Identify which cell holds the provided text, then report its (x, y) central coordinate. 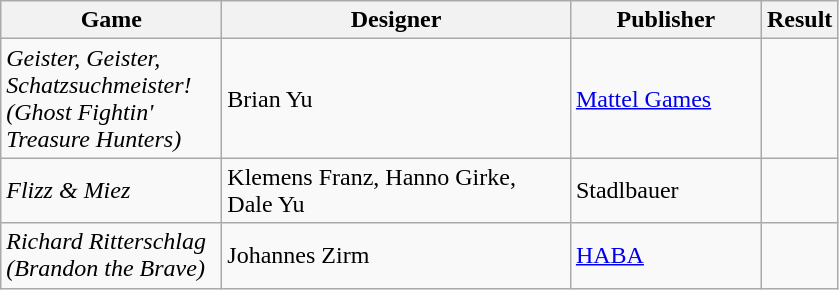
Richard Ritterschlag (Brandon the Brave) (112, 256)
Designer (396, 20)
Stadlbauer (666, 190)
Flizz & Miez (112, 190)
Geister, Geister, Schatzsuchmeister! (Ghost Fightin' Treasure Hunters) (112, 98)
Game (112, 20)
Johannes Zirm (396, 256)
Publisher (666, 20)
HABA (666, 256)
Result (799, 20)
Mattel Games (666, 98)
Brian Yu (396, 98)
Klemens Franz, Hanno Girke, Dale Yu (396, 190)
